Pinpoint the cell where the given text exists, returning its [X, Y] midpoint coordinate. 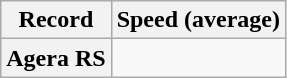
Record [56, 20]
Agera RS [56, 58]
Speed (average) [198, 20]
